Return the (X, Y) coordinate for the center point of the cell that contains the specified text.  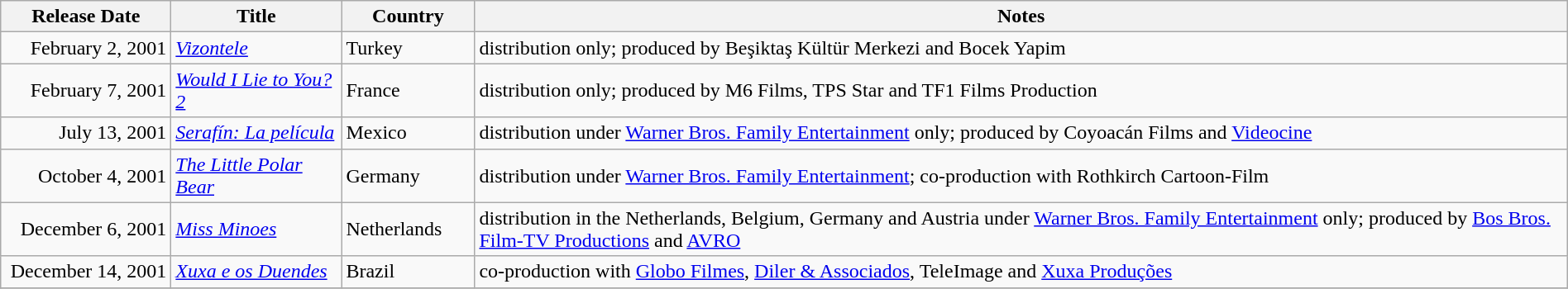
co-production with Globo Filmes, Diler & Associados, TeleImage and Xuxa Produções (1021, 272)
distribution only; produced by Beşiktaş Kültür Merkezi and Bocek Yapim (1021, 48)
distribution under Warner Bros. Family Entertainment; co-production with Rothkirch Cartoon-Film (1021, 175)
Brazil (409, 272)
February 2, 2001 (86, 48)
France (409, 91)
Miss Minoes (256, 230)
Netherlands (409, 230)
October 4, 2001 (86, 175)
Vizontele (256, 48)
Country (409, 17)
Would I Lie to You? 2 (256, 91)
Turkey (409, 48)
Xuxa e os Duendes (256, 272)
The Little Polar Bear (256, 175)
Release Date (86, 17)
December 6, 2001 (86, 230)
Title (256, 17)
Mexico (409, 133)
Notes (1021, 17)
Germany (409, 175)
distribution only; produced by M6 Films, TPS Star and TF1 Films Production (1021, 91)
July 13, 2001 (86, 133)
distribution under Warner Bros. Family Entertainment only; produced by Coyoacán Films and Videocine (1021, 133)
December 14, 2001 (86, 272)
February 7, 2001 (86, 91)
Serafín: La película (256, 133)
